Search for the cell housing the specified text and yield its [x, y] center coordinate. 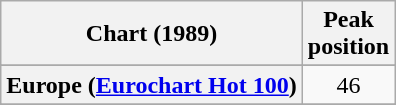
46 [348, 85]
Peakposition [348, 34]
Chart (1989) [152, 34]
Europe (Eurochart Hot 100) [152, 85]
